From the cell containing the given text, extract its center point as [x, y] coordinate. 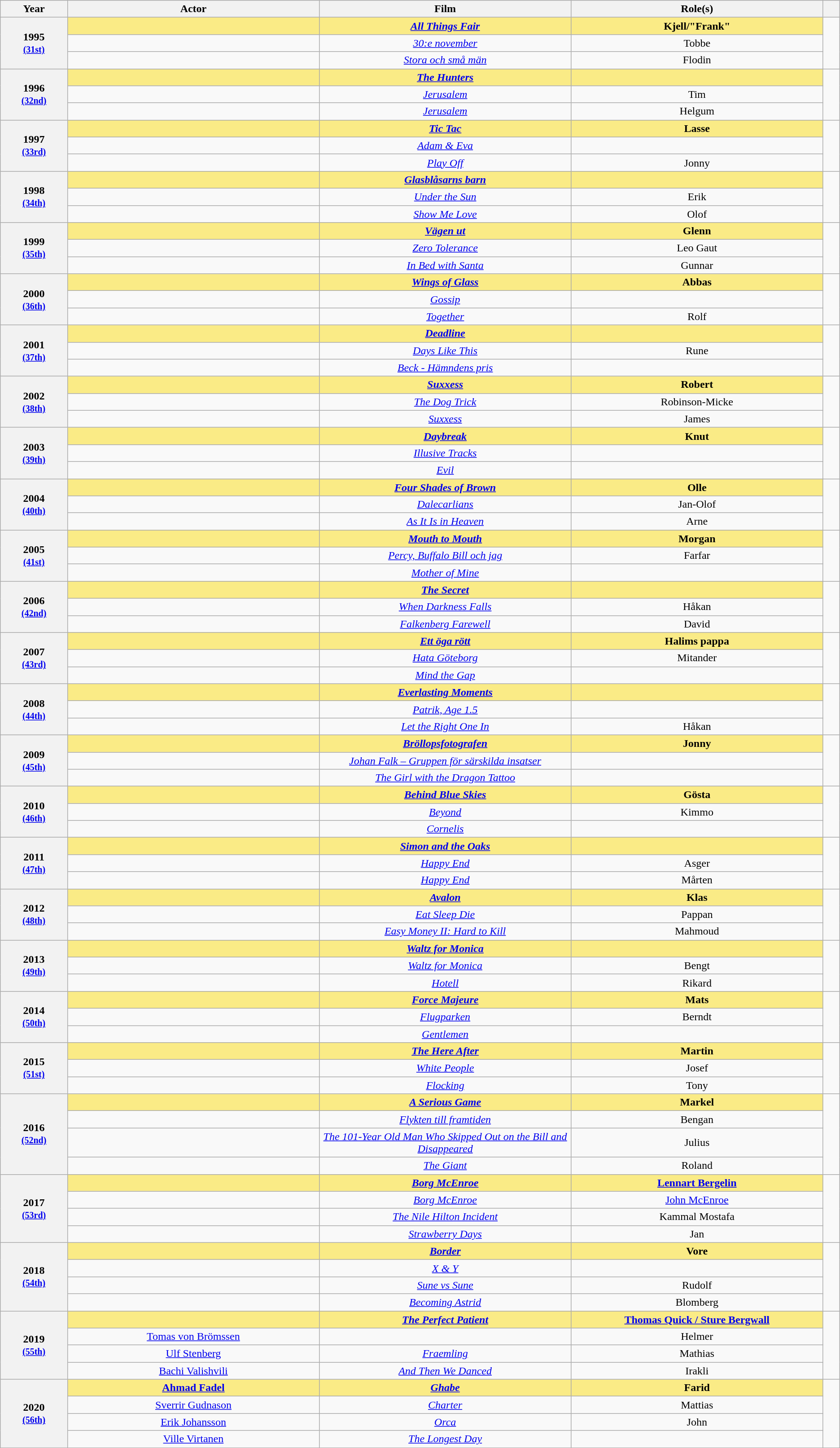
Jan [697, 1234]
Beck - Hämndens pris [445, 368]
Daybreak [445, 436]
Ett öga rött [445, 641]
And Then We Danced [445, 1371]
Fraemling [445, 1354]
2014(50th) [34, 1017]
Gösta [697, 795]
Mitander [697, 658]
Glenn [697, 231]
Rudolf [697, 1285]
Sverrir Gudnason [193, 1405]
The Nile Hilton Incident [445, 1217]
Play Off [445, 162]
Days Like This [445, 351]
Strawberry Days [445, 1234]
Orca [445, 1422]
Jan-Olof [697, 505]
Tony [697, 1085]
Bachi Valishvili [193, 1371]
Lasse [697, 128]
Year [34, 9]
Everlasting Moments [445, 692]
30:e november [445, 43]
Under the Sun [445, 197]
1996(32nd) [34, 94]
Ahmad Fadel [193, 1388]
Tic Tac [445, 128]
Role(s) [697, 9]
Gossip [445, 299]
Arne [697, 522]
Eat Sleep Die [445, 914]
Ulf Stenberg [193, 1354]
Mats [697, 1000]
Tobbe [697, 43]
Halims pappa [697, 641]
Rikard [697, 983]
Asger [697, 863]
Blomberg [697, 1302]
1997(33rd) [34, 145]
Hotell [445, 983]
Dalecarlians [445, 505]
Becoming Astrid [445, 1302]
Actor [193, 9]
The 101-Year Old Man Who Skipped Out on the Bill and Disappeared [445, 1143]
Helmer [697, 1337]
The Perfect Patient [445, 1319]
2006(42nd) [34, 607]
2019(55th) [34, 1345]
All Things Fair [445, 26]
2017(53rd) [34, 1208]
Gunnar [697, 265]
Pappan [697, 914]
Erik Johansson [193, 1422]
The Here After [445, 1051]
Klas [697, 897]
Sune vs Sune [445, 1285]
Gentlemen [445, 1034]
2005(41st) [34, 556]
Mouth to Mouth [445, 539]
Beyond [445, 812]
Roland [697, 1166]
2012(48th) [34, 914]
Mahmoud [697, 931]
Olof [697, 214]
The Hunters [445, 77]
2007(43rd) [34, 658]
Patrik, Age 1.5 [445, 709]
Morgan [697, 539]
The Longest Day [445, 1439]
Four Shades of Brown [445, 487]
Vore [697, 1251]
X & Y [445, 1268]
1995(31st) [34, 43]
Illusive Tracks [445, 453]
Tomas von Brömssen [193, 1337]
As It Is in Heaven [445, 522]
Irakli [697, 1371]
When Darkness Falls [445, 607]
2000(36th) [34, 299]
Berndt [697, 1017]
2001(37th) [34, 351]
2013(49th) [34, 965]
2009(45th) [34, 760]
Mårten [697, 880]
Cornelis [445, 829]
Bengt [697, 965]
John McEnroe [697, 1200]
The Giant [445, 1166]
Farid [697, 1388]
2010(46th) [34, 812]
Markel [697, 1102]
The Secret [445, 590]
Robinson-Micke [697, 402]
1999(35th) [34, 248]
A Serious Game [445, 1102]
Abbas [697, 282]
Hata Göteborg [445, 658]
Percy, Buffalo Bill och jag [445, 556]
Farfar [697, 556]
Flykten till framtiden [445, 1119]
2016(52nd) [34, 1134]
Josef [697, 1068]
Thomas Quick / Sture Bergwall [697, 1319]
Olle [697, 487]
Kjell/"Frank" [697, 26]
Rune [697, 351]
Ghabe [445, 1388]
Simon and the Oaks [445, 846]
Avalon [445, 897]
James [697, 419]
Force Majeure [445, 1000]
Mattias [697, 1405]
Let the Right One In [445, 726]
Kammal Mostafa [697, 1217]
Glasblåsarns barn [445, 180]
Mother of Mine [445, 573]
Border [445, 1251]
Mathias [697, 1354]
Ville Virtanen [193, 1439]
John [697, 1422]
2003(39th) [34, 453]
Leo Gaut [697, 248]
Bengan [697, 1119]
Show Me Love [445, 214]
White People [445, 1068]
The Dog Trick [445, 402]
2002(38th) [34, 402]
2018(54th) [34, 1277]
Mind the Gap [445, 675]
Erik [697, 197]
Robert [697, 385]
1998(34th) [34, 197]
Lennart Bergelin [697, 1183]
Tim [697, 94]
David [697, 624]
Charter [445, 1405]
Julius [697, 1143]
In Bed with Santa [445, 265]
Bröllopsfotografen [445, 743]
Falkenberg Farewell [445, 624]
Kimmo [697, 812]
The Girl with the Dragon Tattoo [445, 778]
Evil [445, 470]
Behind Blue Skies [445, 795]
2015(51st) [34, 1068]
Stora och små män [445, 60]
Easy Money II: Hard to Kill [445, 931]
Knut [697, 436]
Flugparken [445, 1017]
Film [445, 9]
Zero Tolerance [445, 248]
Rolf [697, 316]
Wings of Glass [445, 282]
Adam & Eva [445, 145]
2008(44th) [34, 709]
Deadline [445, 333]
2020(56th) [34, 1413]
2004(40th) [34, 504]
Flocking [445, 1085]
Vägen ut [445, 231]
Flodin [697, 60]
2011(47th) [34, 863]
Together [445, 316]
Martin [697, 1051]
Johan Falk – Gruppen för särskilda insatser [445, 761]
Helgum [697, 111]
